Search for the cell housing the specified text and yield its (x, y) center coordinate. 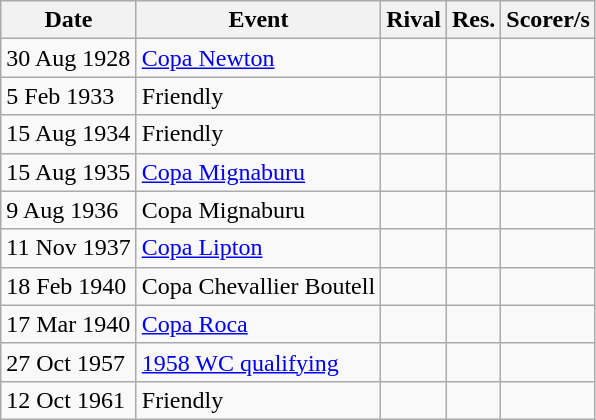
5 Feb 1933 (69, 96)
Copa Newton (258, 58)
15 Aug 1934 (69, 134)
Res. (473, 20)
Copa Chevallier Boutell (258, 286)
Copa Lipton (258, 248)
15 Aug 1935 (69, 172)
27 Oct 1957 (69, 362)
1958 WC qualifying (258, 362)
Copa Roca (258, 324)
Scorer/s (548, 20)
30 Aug 1928 (69, 58)
Date (69, 20)
Rival (414, 20)
11 Nov 1937 (69, 248)
12 Oct 1961 (69, 400)
9 Aug 1936 (69, 210)
17 Mar 1940 (69, 324)
Event (258, 20)
18 Feb 1940 (69, 286)
